Return the (x, y) coordinate for the center point of the cell that contains the specified text.  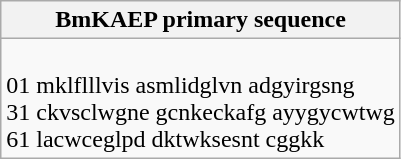
01 mklflllvis asmlidglvn adgyirgsng 31 ckvsclwgne gcnkeckafg ayygycwtwg 61 lacwceglpd dktwksesnt cggkk (201, 98)
BmKAEP primary sequence (201, 20)
